Detect which cell encompasses the target text, then output its (X, Y) center coordinate. 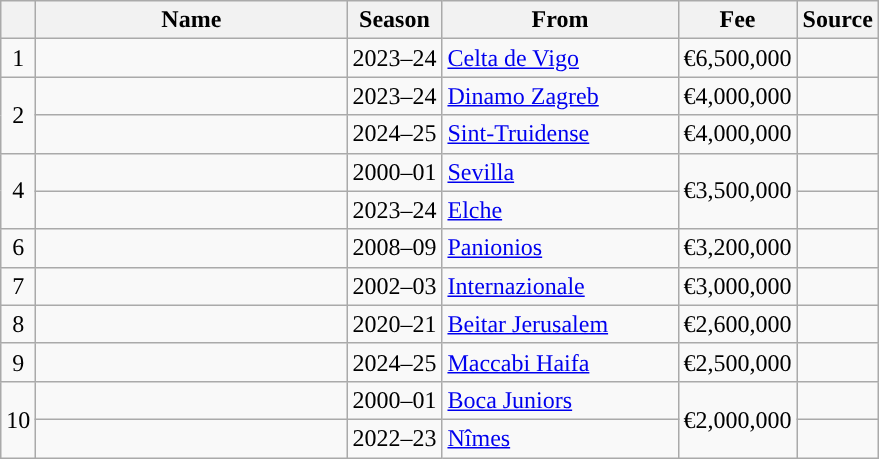
8 (18, 324)
2020–21 (394, 324)
€3,500,000 (738, 191)
2022–23 (394, 438)
Sevilla (560, 172)
Source (838, 20)
1 (18, 58)
€3,000,000 (738, 286)
Dinamo Zagreb (560, 96)
Sint-Truidense (560, 134)
Name (192, 20)
Celta de Vigo (560, 58)
€3,200,000 (738, 248)
€2,500,000 (738, 362)
Elche (560, 210)
€6,500,000 (738, 58)
Maccabi Haifa (560, 362)
Panionios (560, 248)
6 (18, 248)
Boca Juniors (560, 400)
2 (18, 115)
Nîmes (560, 438)
Fee (738, 20)
9 (18, 362)
10 (18, 419)
Season (394, 20)
2002–03 (394, 286)
4 (18, 191)
€2,000,000 (738, 419)
€2,600,000 (738, 324)
2008–09 (394, 248)
7 (18, 286)
Internazionale (560, 286)
Beitar Jerusalem (560, 324)
From (560, 20)
